Locate the cell with the specified text and output its [x, y] center coordinate. 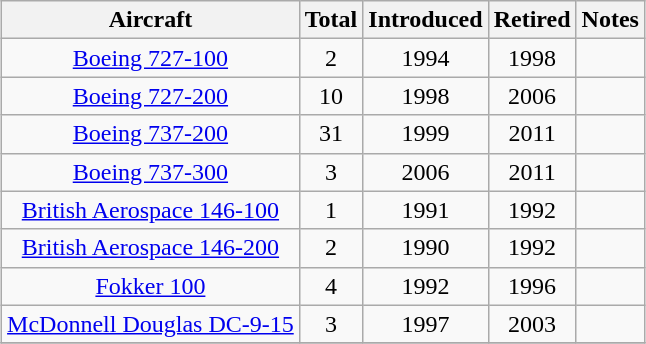
1991 [426, 210]
British Aerospace 146-200 [151, 248]
1990 [426, 248]
2003 [532, 324]
British Aerospace 146-100 [151, 210]
1994 [426, 58]
Boeing 727-100 [151, 58]
Retired [532, 20]
Total [331, 20]
10 [331, 96]
31 [331, 134]
1996 [532, 286]
1997 [426, 324]
Fokker 100 [151, 286]
Boeing 727-200 [151, 96]
4 [331, 286]
McDonnell Douglas DC-9-15 [151, 324]
Boeing 737-300 [151, 172]
Boeing 737-200 [151, 134]
1999 [426, 134]
1 [331, 210]
Notes [610, 20]
Aircraft [151, 20]
Introduced [426, 20]
